Provide the (x, y) coordinate of the cell's center where the given text is located.  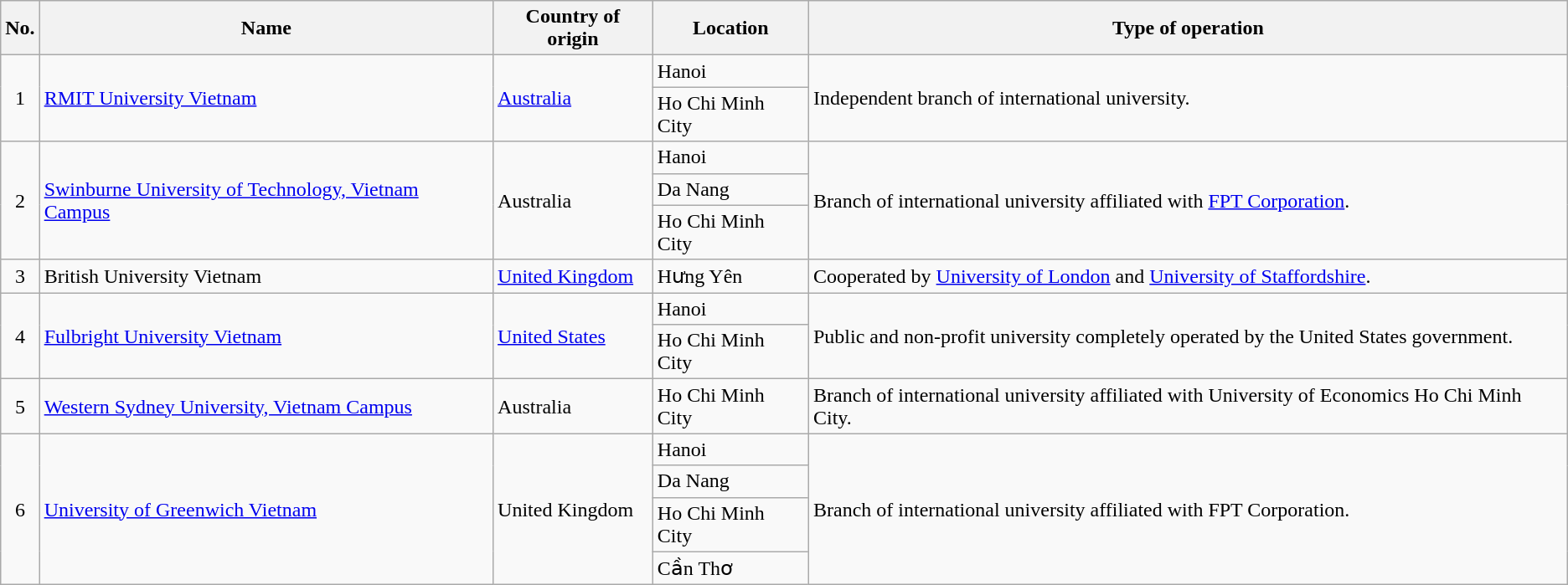
University of Greenwich Vietnam (266, 509)
Cần Thơ (730, 568)
Location (730, 28)
Name (266, 28)
United States (573, 336)
RMIT University Vietnam (266, 99)
Western Sydney University, Vietnam Campus (266, 407)
Hưng Yên (730, 276)
Independent branch of international university. (1188, 99)
Swinburne University of Technology, Vietnam Campus (266, 201)
British University Vietnam (266, 276)
3 (20, 276)
Type of operation (1188, 28)
Fulbright University Vietnam (266, 336)
2 (20, 201)
4 (20, 336)
1 (20, 99)
Branch of international university affiliated with University of Economics Ho Chi Minh City. (1188, 407)
Country of origin (573, 28)
6 (20, 509)
Public and non-profit university completely operated by the United States government. (1188, 336)
5 (20, 407)
No. (20, 28)
Cooperated by University of London and University of Staffordshire. (1188, 276)
